Locate the cell with the specified text and output its [x, y] center coordinate. 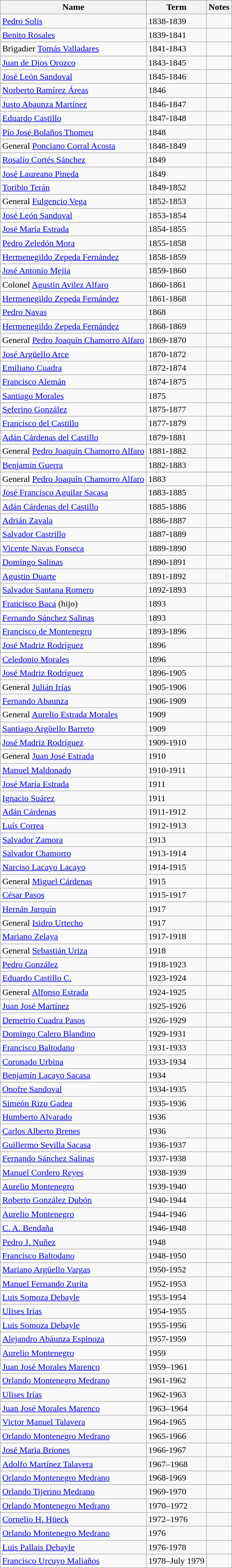
1915 [177, 881]
1855-1858 [177, 243]
1933-1934 [177, 1062]
1875-1877 [177, 410]
Pedro Zeledón Mora [73, 243]
1848 [177, 132]
1924-1925 [177, 992]
1845-1846 [177, 77]
Pío José Bolaños Thomeu [73, 132]
1846-1847 [177, 104]
General Isidro Urtecho [73, 923]
Fernando Abaunza [73, 701]
1869-1870 [177, 340]
1838-1839 [177, 21]
Narciso Lacayo Lacayo [73, 867]
1934 [177, 1076]
Eduardo Castillo C. [73, 978]
1853-1854 [177, 215]
1868 [177, 312]
Santiago Argüello Barreto [73, 729]
C. A. Bendaña [73, 1228]
1961-1962 [177, 1381]
Francisco Urcuyo Maliaños [73, 1561]
1910-1911 [177, 770]
1967–1968 [177, 1464]
Cornelio H. Hüeck [73, 1520]
1889-1890 [177, 548]
1935-1936 [177, 1103]
Benjamin Guerra [73, 465]
Santiago Morales [73, 395]
Juan de Dios Orozco [73, 63]
1872-1874 [177, 368]
1923-1924 [177, 978]
General Sebastián Uriza [73, 951]
César Pasos [73, 895]
Onofre Sandoval [73, 1089]
1854-1855 [177, 229]
Demetrio Cuadra Pasos [73, 1020]
José Maria Briones [73, 1450]
1883 [177, 479]
1890-1891 [177, 562]
Vicente Navas Fonseca [73, 548]
Salvador Castrillo [73, 534]
Hernán Jarquín [73, 909]
Adrián Zavala [73, 520]
Roberto González Dubón [73, 1200]
1936-1937 [177, 1145]
Celedonio Morales [73, 659]
1954-1955 [177, 1311]
Justo Abaunza Martínez [73, 104]
Orlando Tijerino Medrano [73, 1491]
1939-1940 [177, 1186]
Humberto Alvarado [73, 1117]
1966-1967 [177, 1450]
1918-1923 [177, 964]
Carlos Alberto Brenes [73, 1131]
Salvador Chamorro [73, 854]
1970–1972 [177, 1506]
1887-1889 [177, 534]
Emiliano Cuadra [73, 368]
1875 [177, 395]
1860-1861 [177, 285]
1976 [177, 1533]
Seferino González [73, 410]
1868-1869 [177, 326]
Salvador Zamora [73, 839]
General Alfonso Estrada [73, 992]
Salvador Santana Romero [73, 590]
1963–1964 [177, 1408]
General Miguel Cárdenas [73, 881]
Colonel Agustin Avilez Alfaro [73, 285]
1978–July 1979 [177, 1561]
Adán Cárdenas [73, 812]
Domingo Salinas [73, 562]
1925-1926 [177, 1006]
1909-1910 [177, 742]
1882-1883 [177, 465]
1964-1965 [177, 1422]
1968-1969 [177, 1478]
Notes [219, 7]
1938-1939 [177, 1173]
Manuel Fernando Zurita [73, 1283]
Manuel Maldonado [73, 770]
1881-1882 [177, 451]
1969-1970 [177, 1491]
Manuel Cordero Reyes [73, 1173]
Adolfo Martínez Talavera [73, 1464]
Benjamín Lacayo Sacasa [73, 1076]
1848-1849 [177, 146]
1937-1938 [177, 1159]
Mariano Argüello Vargas [73, 1269]
Alejandro Abáunza Espinoza [73, 1339]
Agustin Duarte [73, 576]
1913 [177, 839]
1841-1843 [177, 49]
1847-1848 [177, 118]
General Fulgencio Vega [73, 202]
1959 [177, 1353]
1915-1917 [177, 895]
1917-1918 [177, 937]
Brigadier Tomás Valladares [73, 49]
1965-1966 [177, 1436]
José Francisco Aguilar Sacasa [73, 493]
Benito Rosales [73, 35]
Eduardo Castillo [73, 118]
1843-1845 [177, 63]
1914-1915 [177, 867]
1962-1963 [177, 1395]
José Argüello Arce [73, 354]
1972–1976 [177, 1520]
Guillermo Sevilla Sacasa [73, 1145]
1957-1959 [177, 1339]
Rosalío Cortés Sánchez [73, 160]
1976-1978 [177, 1547]
Francisco Alemán [73, 382]
Pedro González [73, 964]
Juan José Martínez [73, 1006]
1940-1944 [177, 1200]
1849-1852 [177, 188]
1877-1879 [177, 424]
1870-1872 [177, 354]
Coronado Urbina [73, 1062]
Victor Manuel Talavera [73, 1422]
1839-1841 [177, 35]
General Julián Irías [73, 687]
Domingo Calero Blandino [73, 1034]
General Juan José Estrada [73, 756]
1953-1954 [177, 1298]
Term [177, 7]
1861-1868 [177, 299]
1879-1881 [177, 437]
Luis Pallais Debayle [73, 1547]
1905-1906 [177, 687]
1944-1946 [177, 1214]
Luís Correa [73, 826]
1931-1933 [177, 1048]
José Antonio Mejia [73, 271]
Pedro Solis [73, 21]
1926-1929 [177, 1020]
1929-1931 [177, 1034]
1913-1914 [177, 854]
1846 [177, 90]
1952-1953 [177, 1283]
Ignacio Suárez [73, 798]
José Laureano Pineda [73, 174]
1955-1956 [177, 1325]
1892-1893 [177, 590]
Francisco Baca (hijo) [73, 604]
1874-1875 [177, 382]
1886-1887 [177, 520]
1910 [177, 756]
1918 [177, 951]
Pedro J. Nuñez [73, 1242]
1959–1961 [177, 1367]
1893-1896 [177, 632]
Norberto Ramírez Áreas [73, 90]
1948 [177, 1242]
1885-1886 [177, 507]
Simeón Rizo Gadea [73, 1103]
1912-1913 [177, 826]
1852-1853 [177, 202]
Name [73, 7]
1911-1912 [177, 812]
1858-1859 [177, 257]
1906-1909 [177, 701]
1950-1952 [177, 1269]
Pedro Navas [73, 312]
1946-1948 [177, 1228]
Mariano Zelaya [73, 937]
Toribio Terán [73, 188]
1891-1892 [177, 576]
Francisco del Castillo [73, 424]
General Ponciano Corral Acosta [73, 146]
1859-1860 [177, 271]
1896-1905 [177, 673]
1883-1885 [177, 493]
General Aurelio Estrada Morales [73, 715]
1948-1950 [177, 1256]
1934-1935 [177, 1089]
Francisco de Montenegro [73, 632]
